For the text-containing cell, return its midpoint in (X, Y) coordinate format. 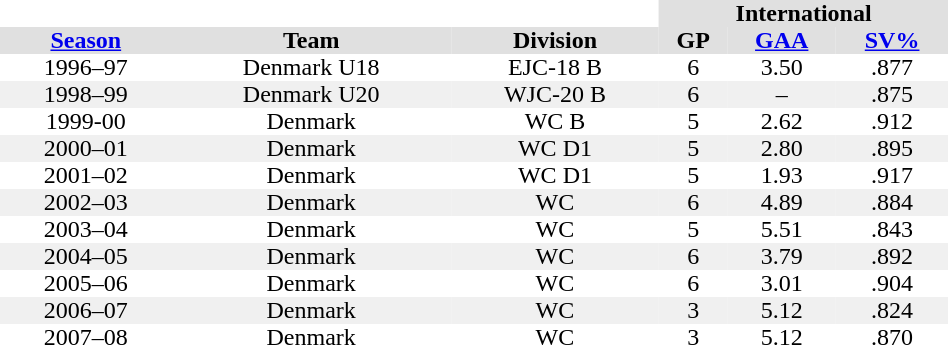
1996–97 (86, 68)
2005–06 (86, 284)
Division (555, 40)
.904 (892, 284)
EJC-18 B (555, 68)
3.50 (782, 68)
.912 (892, 122)
2003–04 (86, 230)
2002–03 (86, 202)
.895 (892, 148)
.824 (892, 310)
2004–05 (86, 256)
2006–07 (86, 310)
5.12 (782, 310)
2.62 (782, 122)
Season (86, 40)
3.01 (782, 284)
2001–02 (86, 176)
2.80 (782, 148)
.884 (892, 202)
4.89 (782, 202)
5.51 (782, 230)
3.79 (782, 256)
Denmark U18 (312, 68)
3 (693, 310)
.843 (892, 230)
1998–99 (86, 94)
.917 (892, 176)
International (804, 14)
1999-00 (86, 122)
1.93 (782, 176)
WJC-20 B (555, 94)
GAA (782, 40)
.875 (892, 94)
Denmark U20 (312, 94)
.892 (892, 256)
GP (693, 40)
WC B (555, 122)
– (782, 94)
.877 (892, 68)
SV% (892, 40)
Team (312, 40)
2000–01 (86, 148)
